From the cell containing the given text, extract its center point as (X, Y) coordinate. 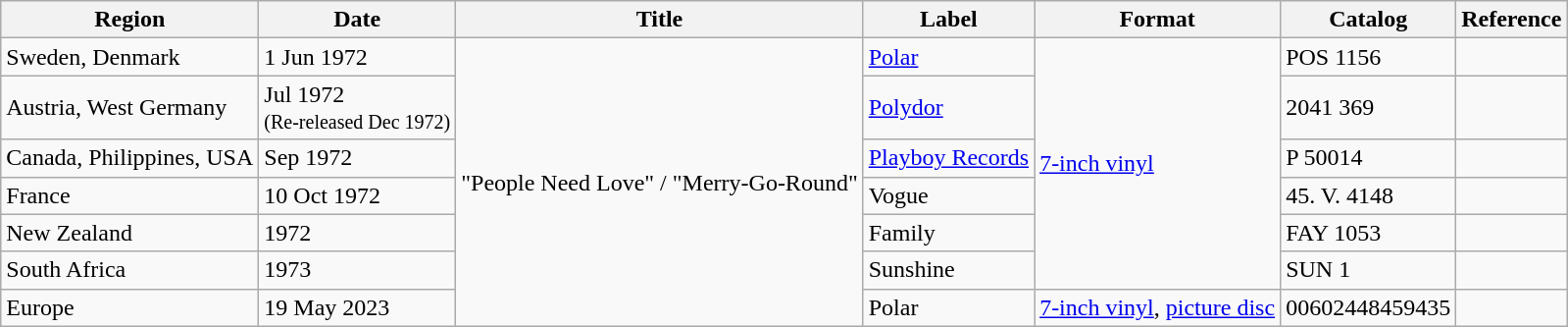
45. V. 4148 (1369, 195)
"People Need Love" / "Merry-Go-Round" (660, 183)
Sep 1972 (357, 158)
19 May 2023 (357, 307)
7-inch vinyl, picture disc (1157, 307)
1973 (357, 270)
Date (357, 20)
Sweden, Denmark (129, 57)
POS 1156 (1369, 57)
Catalog (1369, 20)
10 Oct 1972 (357, 195)
Family (948, 233)
Europe (129, 307)
Region (129, 20)
FAY 1053 (1369, 233)
France (129, 195)
Reference (1512, 20)
00602448459435 (1369, 307)
2041 369 (1369, 108)
Austria, West Germany (129, 108)
South Africa (129, 270)
Vogue (948, 195)
7-inch vinyl (1157, 163)
1972 (357, 233)
P 50014 (1369, 158)
Format (1157, 20)
SUN 1 (1369, 270)
Title (660, 20)
Playboy Records (948, 158)
Canada, Philippines, USA (129, 158)
Label (948, 20)
1 Jun 1972 (357, 57)
Polydor (948, 108)
Jul 1972(Re-released Dec 1972) (357, 108)
Sunshine (948, 270)
New Zealand (129, 233)
